Extract the (x, y) coordinate from the center of the cell holding the provided text.  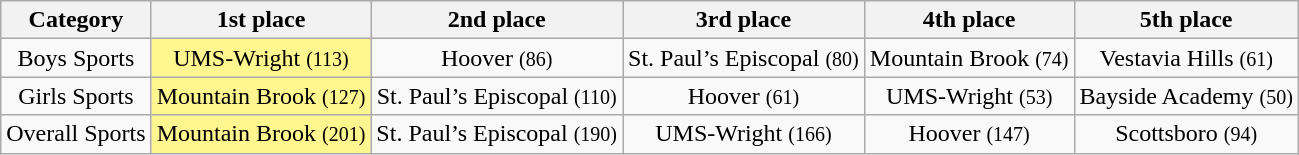
St. Paul’s Episcopal (190) (497, 134)
UMS-Wright (166) (744, 134)
Mountain Brook (127) (261, 96)
UMS-Wright (113) (261, 58)
UMS-Wright (53) (969, 96)
Bayside Academy (50) (1186, 96)
Hoover (61) (744, 96)
4th place (969, 20)
Hoover (86) (497, 58)
Scottsboro (94) (1186, 134)
St. Paul’s Episcopal (80) (744, 58)
5th place (1186, 20)
Overall Sports (76, 134)
Boys Sports (76, 58)
2nd place (497, 20)
Category (76, 20)
1st place (261, 20)
Hoover (147) (969, 134)
Mountain Brook (201) (261, 134)
St. Paul’s Episcopal (110) (497, 96)
3rd place (744, 20)
Girls Sports (76, 96)
Vestavia Hills (61) (1186, 58)
Mountain Brook (74) (969, 58)
